Determine the [X, Y] coordinate at the center of the cell enclosing the given text.  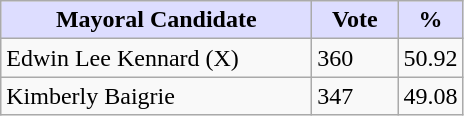
360 [355, 58]
Vote [355, 20]
50.92 [430, 58]
Edwin Lee Kennard (X) [156, 58]
Mayoral Candidate [156, 20]
% [430, 20]
Kimberly Baigrie [156, 96]
49.08 [430, 96]
347 [355, 96]
